Find where the given text appears and provide that cell's center as (x, y) coordinate. 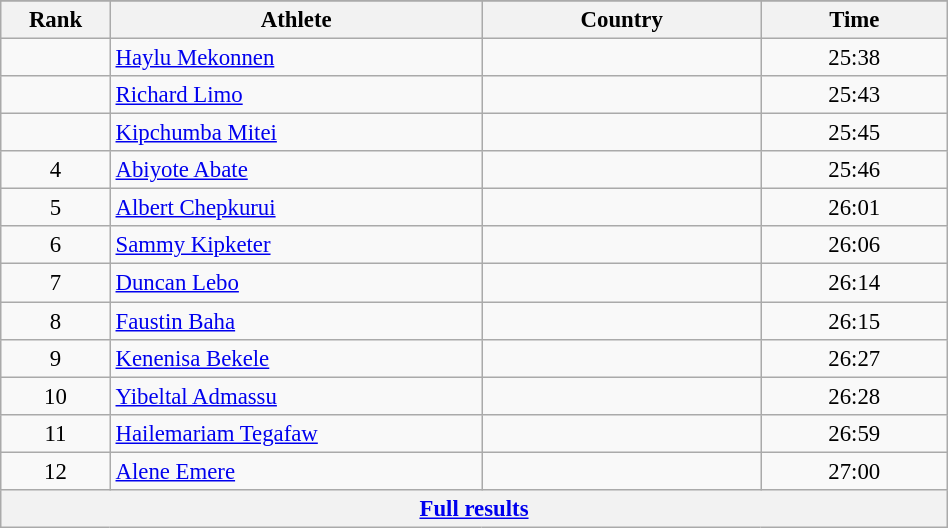
Alene Emere (296, 471)
11 (56, 433)
10 (56, 396)
Haylu Mekonnen (296, 58)
25:45 (854, 133)
26:27 (854, 358)
25:43 (854, 95)
26:14 (854, 283)
Albert Chepkurui (296, 208)
Athlete (296, 20)
Yibeltal Admassu (296, 396)
26:59 (854, 433)
Kenenisa Bekele (296, 358)
Abiyote Abate (296, 170)
25:46 (854, 170)
Hailemariam Tegafaw (296, 433)
26:01 (854, 208)
Sammy Kipketer (296, 245)
5 (56, 208)
26:06 (854, 245)
12 (56, 471)
7 (56, 283)
Duncan Lebo (296, 283)
27:00 (854, 471)
6 (56, 245)
26:15 (854, 321)
8 (56, 321)
4 (56, 170)
Richard Limo (296, 95)
9 (56, 358)
Country (622, 20)
Full results (474, 509)
Time (854, 20)
26:28 (854, 396)
Rank (56, 20)
25:38 (854, 58)
Kipchumba Mitei (296, 133)
Faustin Baha (296, 321)
